From the cell containing the given text, extract its center point as (x, y) coordinate. 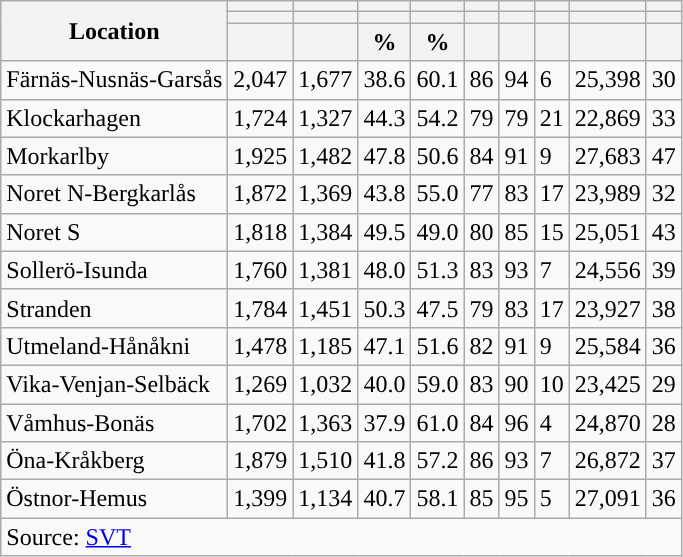
57.2 (438, 461)
4 (552, 423)
25,398 (608, 80)
24,556 (608, 270)
47.1 (384, 346)
44.3 (384, 118)
21 (552, 118)
Location (114, 31)
47 (664, 156)
Färnäs-Nusnäs-Garsås (114, 80)
39 (664, 270)
61.0 (438, 423)
2,047 (260, 80)
38.6 (384, 80)
47.8 (384, 156)
33 (664, 118)
40.7 (384, 499)
90 (516, 384)
1,363 (326, 423)
1,724 (260, 118)
5 (552, 499)
27,683 (608, 156)
82 (482, 346)
Noret N-Bergkarlås (114, 194)
32 (664, 194)
80 (482, 232)
26,872 (608, 461)
28 (664, 423)
96 (516, 423)
1,510 (326, 461)
Utmeland-Hånåkni (114, 346)
1,925 (260, 156)
1,677 (326, 80)
23,425 (608, 384)
Öna-Kråkberg (114, 461)
1,760 (260, 270)
1,482 (326, 156)
1,451 (326, 308)
29 (664, 384)
1,381 (326, 270)
27,091 (608, 499)
41.8 (384, 461)
40.0 (384, 384)
1,702 (260, 423)
95 (516, 499)
47.5 (438, 308)
58.1 (438, 499)
59.0 (438, 384)
1,327 (326, 118)
1,818 (260, 232)
50.6 (438, 156)
94 (516, 80)
Klockarhagen (114, 118)
6 (552, 80)
51.6 (438, 346)
1,784 (260, 308)
25,051 (608, 232)
43 (664, 232)
37 (664, 461)
23,989 (608, 194)
51.3 (438, 270)
Stranden (114, 308)
1,872 (260, 194)
15 (552, 232)
60.1 (438, 80)
37.9 (384, 423)
10 (552, 384)
48.0 (384, 270)
Noret S (114, 232)
1,134 (326, 499)
55.0 (438, 194)
23,927 (608, 308)
49.0 (438, 232)
Vika-Venjan-Selbäck (114, 384)
1,369 (326, 194)
1,879 (260, 461)
43.8 (384, 194)
1,185 (326, 346)
1,269 (260, 384)
24,870 (608, 423)
25,584 (608, 346)
1,478 (260, 346)
50.3 (384, 308)
1,384 (326, 232)
Våmhus-Bonäs (114, 423)
38 (664, 308)
22,869 (608, 118)
77 (482, 194)
1,032 (326, 384)
30 (664, 80)
Source: SVT (342, 537)
Sollerö-Isunda (114, 270)
Morkarlby (114, 156)
49.5 (384, 232)
1,399 (260, 499)
Östnor-Hemus (114, 499)
54.2 (438, 118)
